Locate the cell with the specified text and output its [X, Y] center coordinate. 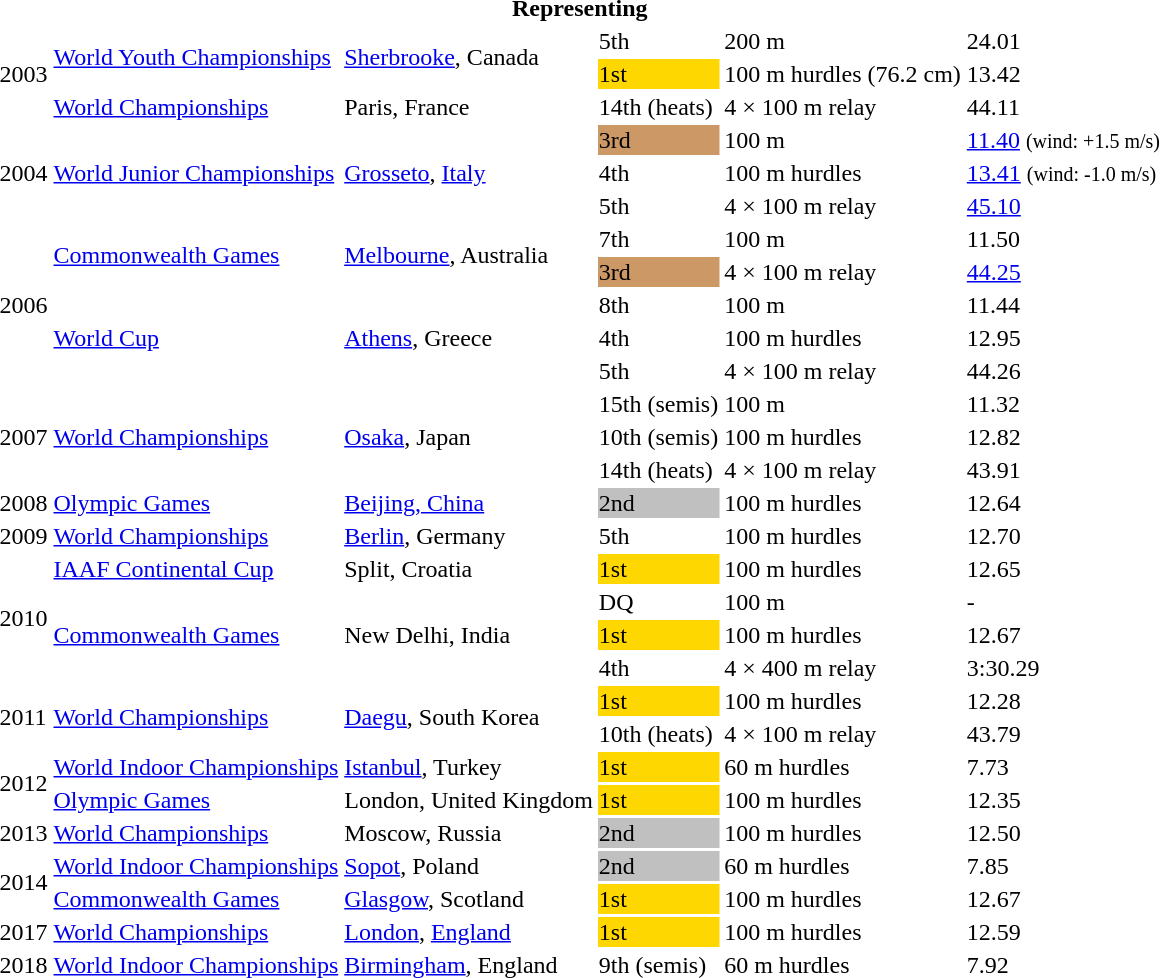
8th [658, 305]
Osaka, Japan [469, 437]
Istanbul, Turkey [469, 767]
15th (semis) [658, 404]
Glasgow, Scotland [469, 899]
IAAF Continental Cup [196, 569]
Athens, Greece [469, 338]
Moscow, Russia [469, 833]
Melbourne, Australia [469, 256]
World Junior Championships [196, 173]
Beijing, China [469, 503]
Sopot, Poland [469, 866]
World Cup [196, 338]
Split, Croatia [469, 569]
Paris, France [469, 107]
Sherbrooke, Canada [469, 58]
DQ [658, 602]
100 m hurdles (76.2 cm) [843, 74]
200 m [843, 41]
London, England [469, 932]
10th (semis) [658, 437]
Daegu, South Korea [469, 718]
New Delhi, India [469, 635]
World Youth Championships [196, 58]
Berlin, Germany [469, 536]
Grosseto, Italy [469, 173]
4 × 400 m relay [843, 668]
10th (heats) [658, 734]
London, United Kingdom [469, 800]
7th [658, 239]
